From the cell containing the given text, extract its center point as [X, Y] coordinate. 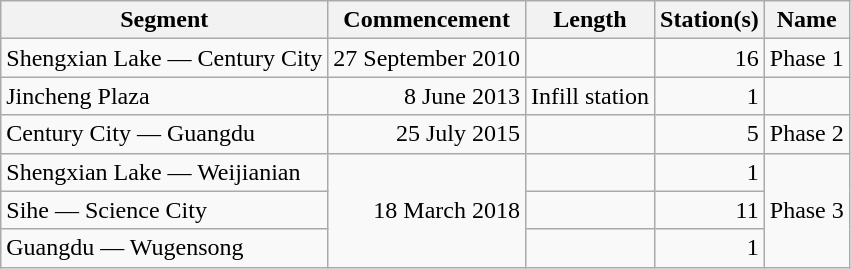
5 [710, 134]
Infill station [590, 96]
16 [710, 58]
27 September 2010 [427, 58]
Shengxian Lake — Weijianian [164, 172]
Sihe — Science City [164, 210]
Name [806, 20]
Length [590, 20]
Station(s) [710, 20]
Jincheng Plaza [164, 96]
25 July 2015 [427, 134]
11 [710, 210]
Shengxian Lake — Century City [164, 58]
18 March 2018 [427, 210]
Phase 3 [806, 210]
Segment [164, 20]
8 June 2013 [427, 96]
Guangdu — Wugensong [164, 248]
Commencement [427, 20]
Phase 1 [806, 58]
Phase 2 [806, 134]
Century City — Guangdu [164, 134]
